Determine the [X, Y] coordinate at the center of the cell enclosing the given text.  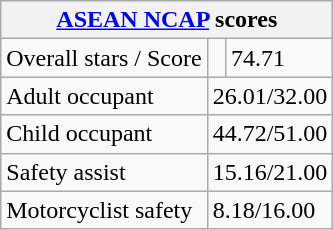
15.16/21.00 [270, 172]
ASEAN NCAP scores [167, 20]
74.71 [278, 58]
Child occupant [104, 134]
Adult occupant [104, 96]
Overall stars / Score [104, 58]
26.01/32.00 [270, 96]
Motorcyclist safety [104, 210]
Safety assist [104, 172]
8.18/16.00 [270, 210]
44.72/51.00 [270, 134]
